Capture the cell that displays the provided text and extract its [X, Y] central coordinate. 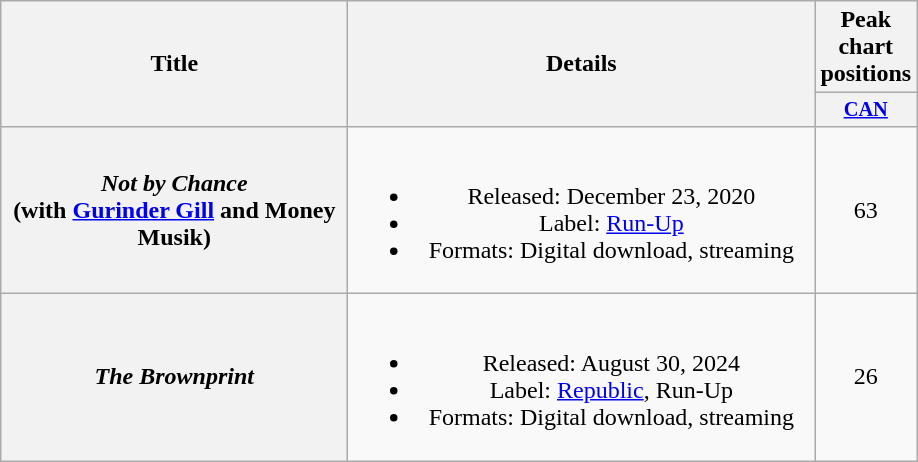
Peak chart positions [866, 47]
26 [866, 378]
Details [582, 64]
63 [866, 210]
The Brownprint [174, 378]
Released: December 23, 2020Label: Run-UpFormats: Digital download, streaming [582, 210]
Title [174, 64]
Not by Chance(with Gurinder Gill and Money Musik) [174, 210]
CAN [866, 110]
Released: August 30, 2024Label: Republic, Run-UpFormats: Digital download, streaming [582, 378]
